Locate the cell with the specified text and output its [x, y] center coordinate. 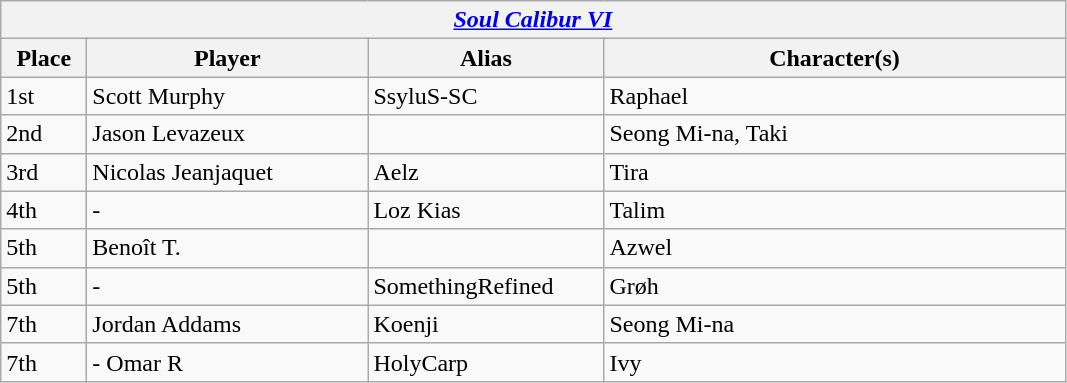
Ivy [834, 362]
Tira [834, 172]
Seong Mi-na [834, 324]
Loz Kias [486, 210]
HolyCarp [486, 362]
Alias [486, 58]
Scott Murphy [228, 96]
Character(s) [834, 58]
- Omar R [228, 362]
Grøh [834, 286]
SomethingRefined [486, 286]
3rd [44, 172]
Soul Calibur VI [533, 20]
2nd [44, 134]
Player [228, 58]
Jason Levazeux [228, 134]
Nicolas Jeanjaquet [228, 172]
Place [44, 58]
SsyluS-SC [486, 96]
1st [44, 96]
Aelz [486, 172]
Talim [834, 210]
Benoît T. [228, 248]
Azwel [834, 248]
4th [44, 210]
Raphael [834, 96]
Seong Mi-na, Taki [834, 134]
Koenji [486, 324]
Jordan Addams [228, 324]
